From the cell containing the given text, extract its center point as (X, Y) coordinate. 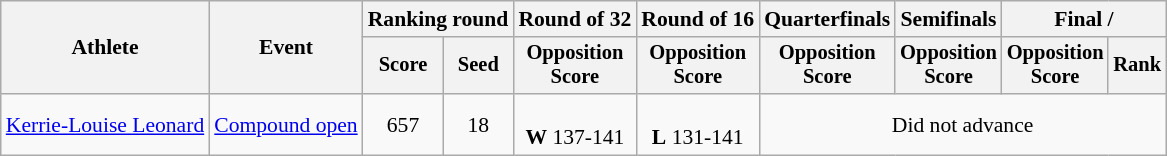
18 (478, 124)
L 131-141 (698, 124)
657 (404, 124)
Score (404, 66)
Round of 32 (574, 19)
Semifinals (948, 19)
Final / (1084, 19)
W 137-141 (574, 124)
Rank (1137, 66)
Quarterfinals (827, 19)
Compound open (286, 124)
Athlete (105, 48)
Event (286, 48)
Seed (478, 66)
Round of 16 (698, 19)
Did not advance (962, 124)
Kerrie-Louise Leonard (105, 124)
Ranking round (438, 19)
